For the text-containing cell, return its midpoint in [x, y] coordinate format. 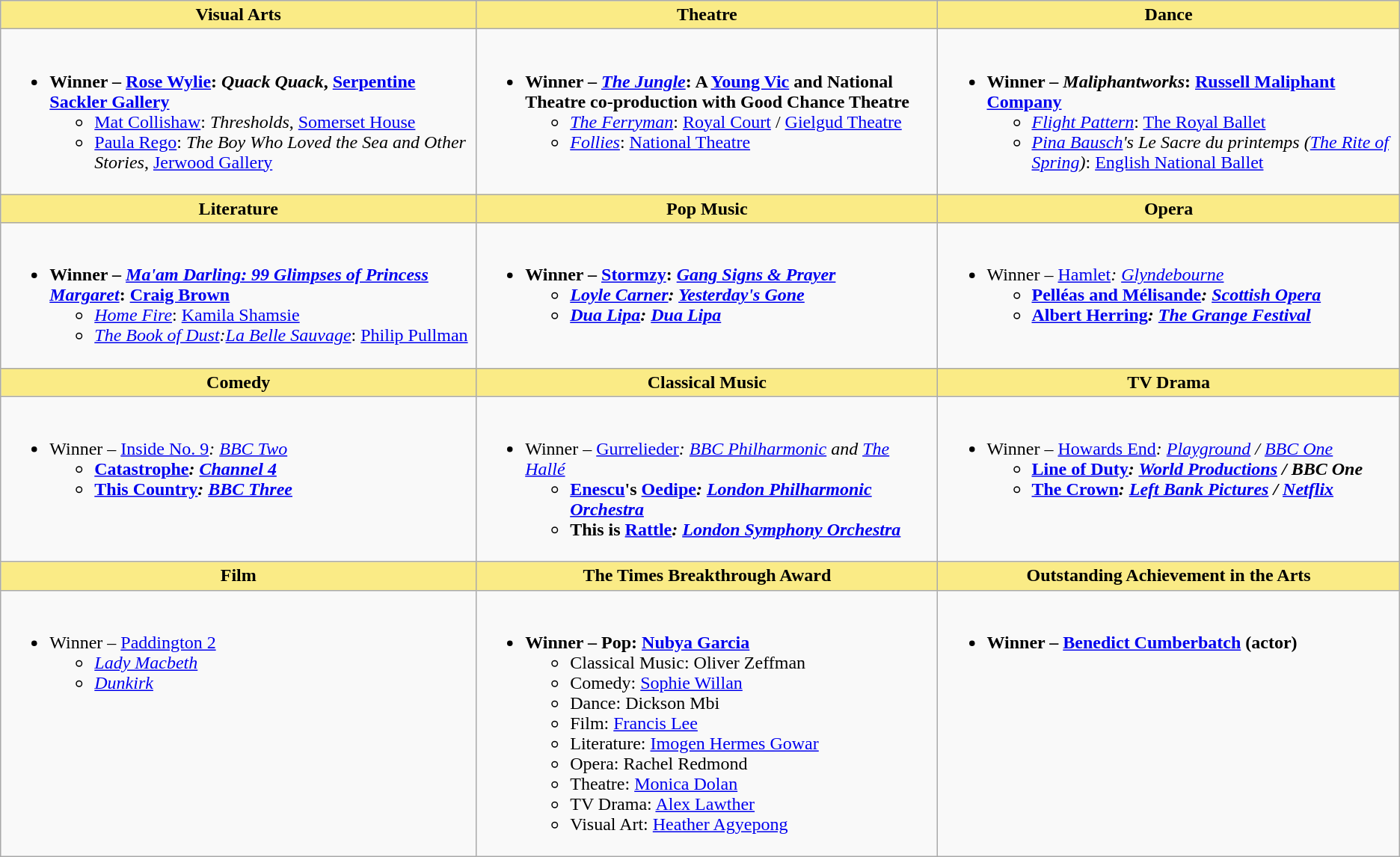
Winner – Stormzy: Gang Signs & PrayerLoyle Carner: Yesterday's GoneDua Lipa: Dua Lipa [707, 295]
Comedy [239, 382]
Winner – Gurrelieder: BBC Philharmonic and The HalléEnescu's Oedipe: London Philharmonic OrchestraThis is Rattle: London Symphony Orchestra [707, 479]
Opera [1168, 209]
Winner – Benedict Cumberbatch (actor) [1168, 723]
Literature [239, 209]
Visual Arts [239, 15]
Dance [1168, 15]
The Times Breakthrough Award [707, 576]
Winner – Inside No. 9: BBC TwoCatastrophe: Channel 4This Country: BBC Three [239, 479]
TV Drama [1168, 382]
Theatre [707, 15]
Outstanding Achievement in the Arts [1168, 576]
Classical Music [707, 382]
Winner – Hamlet: GlyndebournePelléas and Mélisande: Scottish OperaAlbert Herring: The Grange Festival [1168, 295]
Winner – Ma'am Darling: 99 Glimpses of Princess Margaret: Craig BrownHome Fire: Kamila ShamsieThe Book of Dust:La Belle Sauvage: Philip Pullman [239, 295]
Film [239, 576]
Winner – Howards End: Playground / BBC OneLine of Duty: World Productions / BBC OneThe Crown: Left Bank Pictures / Netflix [1168, 479]
Winner – Paddington 2Lady MacbethDunkirk [239, 723]
Pop Music [707, 209]
